Find where the given text appears and provide that cell's center as [X, Y] coordinate. 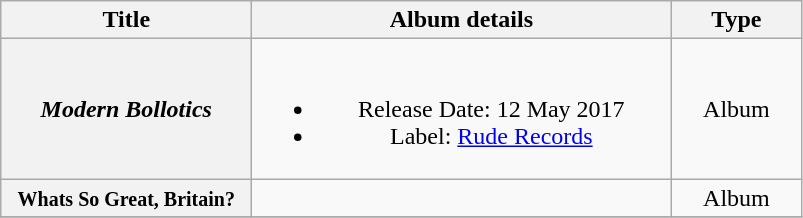
Release Date: 12 May 2017Label: Rude Records [462, 109]
Modern Bollotics [126, 109]
Type [736, 20]
Whats So Great, Britain? [126, 198]
Album details [462, 20]
Title [126, 20]
